Capture the cell that displays the provided text and extract its [X, Y] central coordinate. 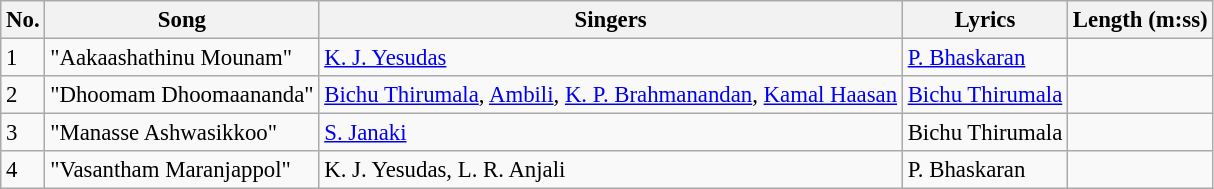
Length (m:ss) [1140, 20]
"Manasse Ashwasikkoo" [182, 133]
S. Janaki [610, 133]
Bichu Thirumala, Ambili, K. P. Brahmanandan, Kamal Haasan [610, 95]
2 [23, 95]
No. [23, 20]
"Dhoomam Dhoomaananda" [182, 95]
K. J. Yesudas [610, 58]
K. J. Yesudas, L. R. Anjali [610, 170]
3 [23, 133]
Song [182, 20]
Lyrics [984, 20]
Singers [610, 20]
4 [23, 170]
"Vasantham Maranjappol" [182, 170]
1 [23, 58]
"Aakaashathinu Mounam" [182, 58]
